Extract the (x, y) coordinate from the center of the cell holding the provided text.  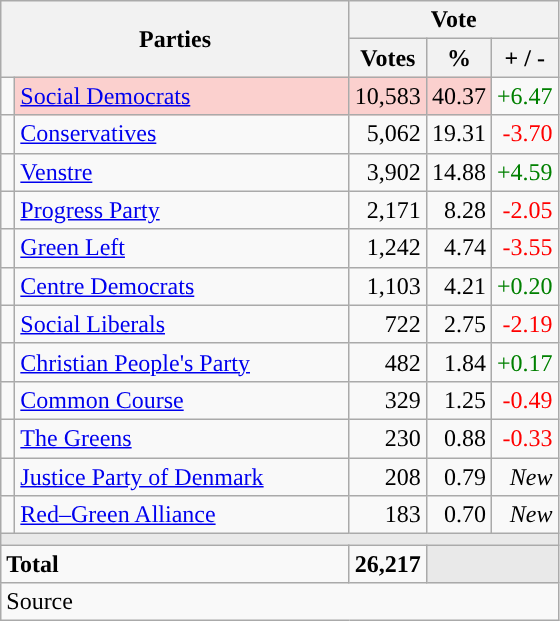
722 (388, 324)
1.84 (458, 362)
Christian People's Party (182, 362)
5,062 (388, 134)
-0.49 (524, 400)
10,583 (388, 96)
Justice Party of Denmark (182, 477)
482 (388, 362)
% (458, 58)
+0.20 (524, 286)
Total (176, 564)
Centre Democrats (182, 286)
-3.55 (524, 248)
4.21 (458, 286)
Venstre (182, 172)
4.74 (458, 248)
2.75 (458, 324)
+4.59 (524, 172)
Conservatives (182, 134)
329 (388, 400)
Social Democrats (182, 96)
14.88 (458, 172)
0.70 (458, 515)
3,902 (388, 172)
+ / - (524, 58)
Votes (388, 58)
The Greens (182, 438)
Red–Green Alliance (182, 515)
Green Left (182, 248)
Parties (176, 39)
-3.70 (524, 134)
8.28 (458, 210)
+6.47 (524, 96)
0.79 (458, 477)
40.37 (458, 96)
Source (280, 602)
183 (388, 515)
-0.33 (524, 438)
1,242 (388, 248)
Vote (454, 20)
+0.17 (524, 362)
Progress Party (182, 210)
-2.05 (524, 210)
230 (388, 438)
1.25 (458, 400)
Common Course (182, 400)
19.31 (458, 134)
-2.19 (524, 324)
208 (388, 477)
1,103 (388, 286)
Social Liberals (182, 324)
0.88 (458, 438)
26,217 (388, 564)
2,171 (388, 210)
